Provide the [x, y] coordinate of the cell's center where the given text is located.  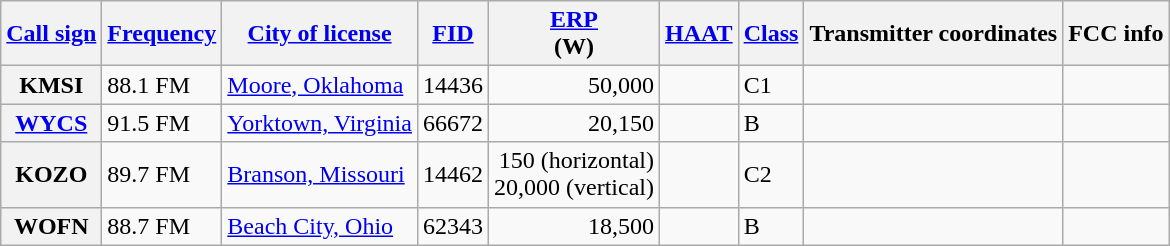
HAAT [700, 34]
WYCS [52, 123]
Frequency [162, 34]
Call sign [52, 34]
14462 [452, 174]
C1 [771, 85]
62343 [452, 226]
Transmitter coordinates [934, 34]
FCC info [1116, 34]
91.5 FM [162, 123]
C2 [771, 174]
WOFN [52, 226]
88.7 FM [162, 226]
Class [771, 34]
ERP(W) [574, 34]
89.7 FM [162, 174]
FID [452, 34]
KOZO [52, 174]
66672 [452, 123]
City of license [320, 34]
14436 [452, 85]
50,000 [574, 85]
Branson, Missouri [320, 174]
KMSI [52, 85]
Yorktown, Virginia [320, 123]
20,150 [574, 123]
88.1 FM [162, 85]
18,500 [574, 226]
Moore, Oklahoma [320, 85]
Beach City, Ohio [320, 226]
150 (horizontal) 20,000 (vertical) [574, 174]
